Scan for the cell matching the given text and deliver its [X, Y] coordinate at center. 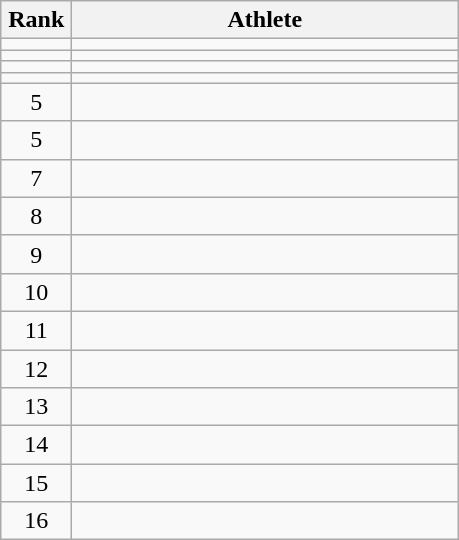
16 [36, 521]
8 [36, 216]
13 [36, 407]
Athlete [265, 20]
Rank [36, 20]
14 [36, 445]
15 [36, 483]
7 [36, 178]
12 [36, 369]
9 [36, 254]
11 [36, 330]
10 [36, 292]
